Determine the [x, y] coordinate at the center of the cell enclosing the given text.  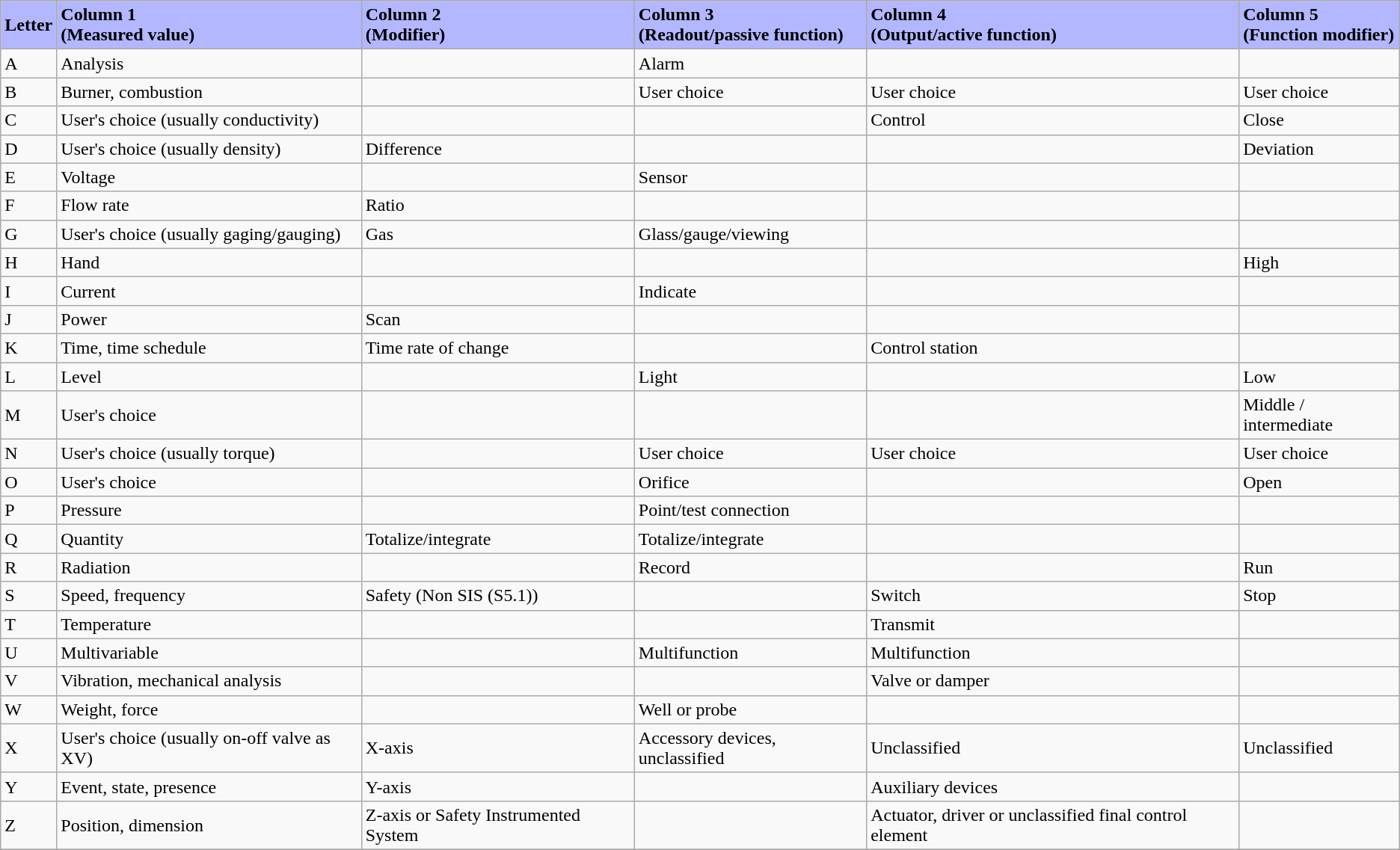
Analysis [209, 64]
Gas [498, 234]
User's choice (usually on-off valve as XV) [209, 748]
Stop [1319, 596]
Y-axis [498, 786]
Difference [498, 149]
F [28, 206]
Speed, frequency [209, 596]
Time, time schedule [209, 348]
C [28, 120]
Light [750, 376]
R [28, 567]
Pressure [209, 511]
Sensor [750, 177]
User's choice (usually density) [209, 149]
Multivariable [209, 653]
Weight, force [209, 709]
X-axis [498, 748]
Level [209, 376]
X [28, 748]
B [28, 92]
H [28, 262]
S [28, 596]
Position, dimension [209, 825]
High [1319, 262]
Deviation [1319, 149]
V [28, 681]
U [28, 653]
Control station [1053, 348]
O [28, 482]
Indicate [750, 291]
P [28, 511]
L [28, 376]
Y [28, 786]
Middle / intermediate [1319, 416]
Column 5 (Function modifier) [1319, 25]
Current [209, 291]
I [28, 291]
Open [1319, 482]
Burner, combustion [209, 92]
Z-axis or Safety Instrumented System [498, 825]
E [28, 177]
D [28, 149]
Q [28, 539]
Alarm [750, 64]
G [28, 234]
Glass/gauge/viewing [750, 234]
Orifice [750, 482]
Time rate of change [498, 348]
J [28, 319]
Low [1319, 376]
Run [1319, 567]
Scan [498, 319]
Close [1319, 120]
Event, state, presence [209, 786]
Radiation [209, 567]
Ratio [498, 206]
Auxiliary devices [1053, 786]
Z [28, 825]
N [28, 454]
Column 3 (Readout/passive function) [750, 25]
A [28, 64]
Valve or damper [1053, 681]
Voltage [209, 177]
Temperature [209, 624]
Flow rate [209, 206]
Vibration, mechanical analysis [209, 681]
Quantity [209, 539]
K [28, 348]
Hand [209, 262]
Switch [1053, 596]
Safety (Non SIS (S5.1)) [498, 596]
Accessory devices, unclassified [750, 748]
Column 4 (Output/active function) [1053, 25]
User's choice (usually gaging/gauging) [209, 234]
T [28, 624]
M [28, 416]
Letter [28, 25]
Power [209, 319]
User's choice (usually conductivity) [209, 120]
Transmit [1053, 624]
W [28, 709]
Control [1053, 120]
Column 1 (Measured value) [209, 25]
Record [750, 567]
Point/test connection [750, 511]
User's choice (usually torque) [209, 454]
Actuator, driver or unclassified final control element [1053, 825]
Column 2 (Modifier) [498, 25]
Well or probe [750, 709]
